Output the (X, Y) coordinate of the center of the cell containing the given text.  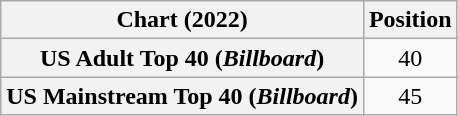
US Mainstream Top 40 (Billboard) (182, 96)
US Adult Top 40 (Billboard) (182, 58)
45 (410, 96)
Chart (2022) (182, 20)
40 (410, 58)
Position (410, 20)
